Return (X, Y) of the center of cell containing provided text 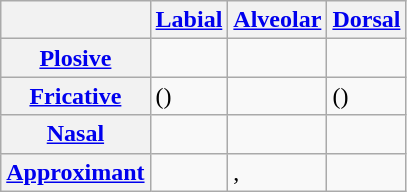
Alveolar (278, 20)
Approximant (76, 172)
, (278, 172)
Plosive (76, 58)
Dorsal (366, 20)
Labial (189, 20)
Fricative (76, 96)
Nasal (76, 134)
